Scan for the cell matching the given text and deliver its [x, y] coordinate at center. 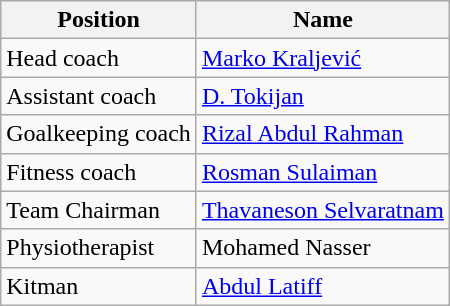
Head coach [99, 58]
Rizal Abdul Rahman [322, 134]
Thavaneson Selvaratnam [322, 210]
Name [322, 20]
Goalkeeping coach [99, 134]
Position [99, 20]
Kitman [99, 286]
Fitness coach [99, 172]
Marko Kraljević [322, 58]
Physiotherapist [99, 248]
Mohamed Nasser [322, 248]
Abdul Latiff [322, 286]
Team Chairman [99, 210]
Rosman Sulaiman [322, 172]
D. Tokijan [322, 96]
Assistant coach [99, 96]
